Return (x, y) of the center of cell containing provided text 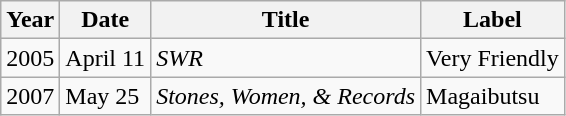
Title (286, 20)
Magaibutsu (493, 96)
Very Friendly (493, 58)
April 11 (106, 58)
Date (106, 20)
Stones, Women, & Records (286, 96)
SWR (286, 58)
2007 (30, 96)
Year (30, 20)
May 25 (106, 96)
Label (493, 20)
2005 (30, 58)
